Identify which cell holds the provided text, then report its [X, Y] central coordinate. 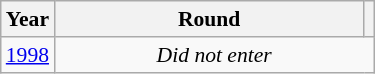
Round [209, 19]
1998 [28, 55]
Year [28, 19]
Did not enter [214, 55]
